Capture the cell that displays the provided text and extract its [x, y] central coordinate. 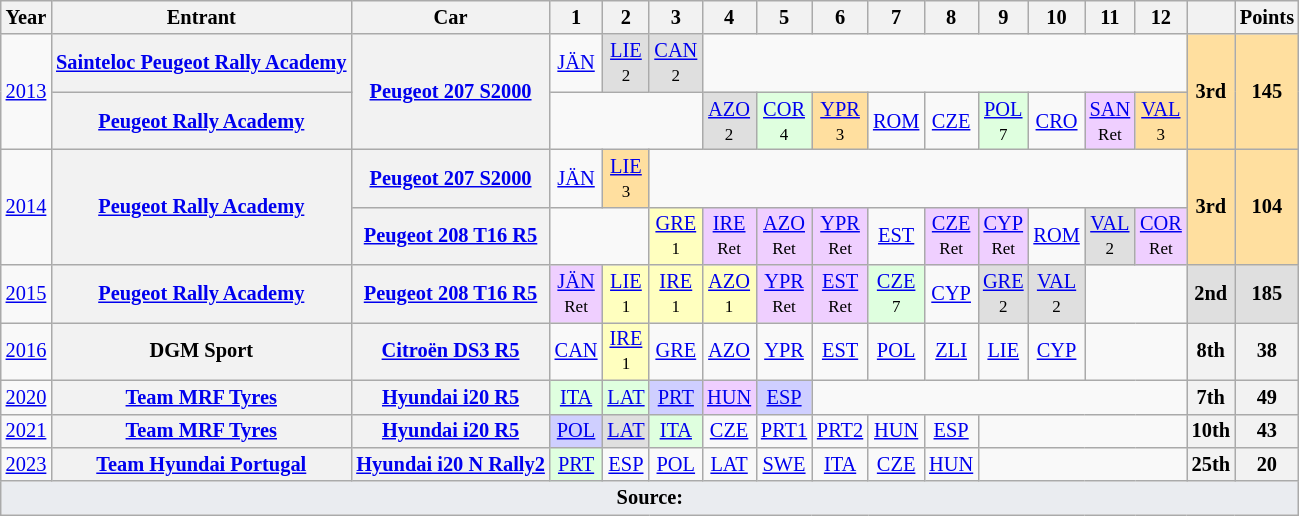
GRE [676, 351]
IRERet [729, 236]
AZO [729, 351]
LIE3 [626, 178]
LIE2 [626, 63]
7th [1211, 397]
COR4 [784, 121]
Source: [650, 498]
YPR3 [840, 121]
5 [784, 17]
11 [1110, 17]
2021 [26, 431]
6 [840, 17]
DGM Sport [201, 351]
2 [626, 17]
SWE [784, 464]
CZE7 [896, 294]
2014 [26, 206]
Team Hyundai Portugal [201, 464]
9 [1003, 17]
10 [1056, 17]
Points [1267, 17]
43 [1267, 431]
20 [1267, 464]
8 [951, 17]
ESTRet [840, 294]
2020 [26, 397]
104 [1267, 206]
GRE1 [676, 236]
25th [1211, 464]
38 [1267, 351]
CAN2 [676, 63]
SANRet [1110, 121]
Car [450, 17]
AZO1 [729, 294]
2016 [26, 351]
AZORet [784, 236]
LIE [1003, 351]
PRT2 [840, 431]
AZO2 [729, 121]
VAL3 [1161, 121]
Citroën DS3 R5 [450, 351]
2nd [1211, 294]
Year [26, 17]
Entrant [201, 17]
CRO [1056, 121]
CYPRet [1003, 236]
2013 [26, 92]
12 [1161, 17]
4 [729, 17]
185 [1267, 294]
ZLI [951, 351]
POL7 [1003, 121]
PRT1 [784, 431]
1 [576, 17]
CZERet [951, 236]
7 [896, 17]
10th [1211, 431]
3 [676, 17]
LIE1 [626, 294]
CORRet [1161, 236]
GRE2 [1003, 294]
Sainteloc Peugeot Rally Academy [201, 63]
YPR [784, 351]
JÄNRet [576, 294]
2015 [26, 294]
145 [1267, 92]
49 [1267, 397]
Hyundai i20 N Rally2 [450, 464]
CAN [576, 351]
2023 [26, 464]
8th [1211, 351]
